Return the (X, Y) coordinate for the center point of the cell that contains the specified text.  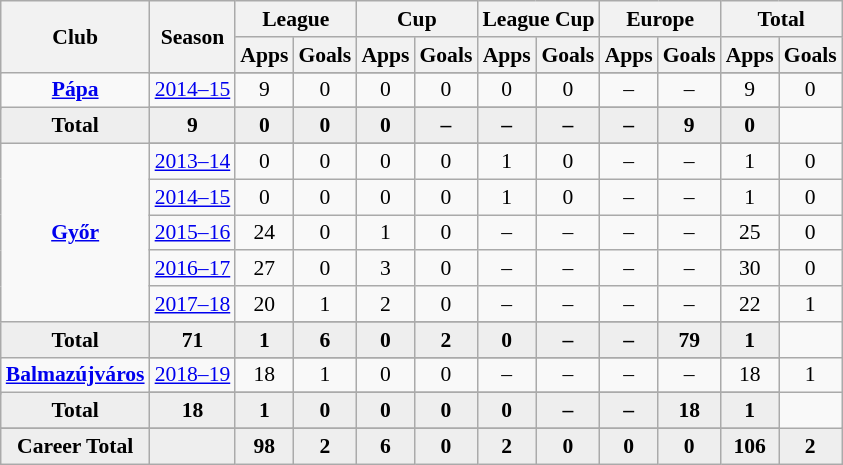
30 (750, 269)
20 (264, 304)
Career Total (76, 447)
League Cup (538, 19)
2018–19 (193, 375)
3 (385, 269)
27 (264, 269)
24 (264, 233)
22 (750, 304)
Győr (76, 233)
League (296, 19)
98 (264, 447)
Cup (416, 19)
106 (750, 447)
2016–17 (193, 269)
2015–16 (193, 233)
Balmazújváros (76, 375)
71 (193, 340)
Season (193, 36)
Europe (660, 19)
79 (690, 340)
2017–18 (193, 304)
Club (76, 36)
Pápa (76, 90)
25 (750, 233)
2013–14 (193, 162)
